Capture the cell that displays the provided text and extract its (X, Y) central coordinate. 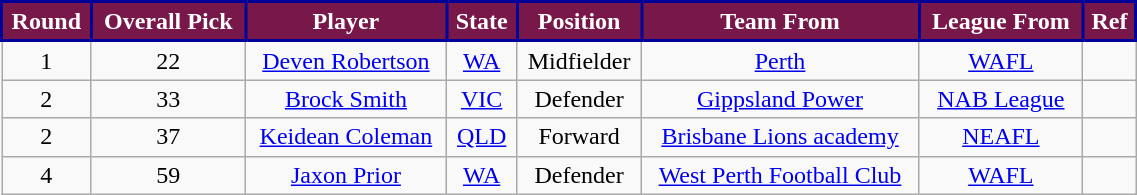
33 (168, 99)
Team From (780, 22)
West Perth Football Club (780, 175)
Deven Robertson (346, 60)
League From (1001, 22)
Brock Smith (346, 99)
NEAFL (1001, 137)
Perth (780, 60)
Brisbane Lions academy (780, 137)
Round (47, 22)
NAB League (1001, 99)
1 (47, 60)
Forward (579, 137)
Position (579, 22)
Jaxon Prior (346, 175)
VIC (482, 99)
Keidean Coleman (346, 137)
Gippsland Power (780, 99)
Player (346, 22)
Overall Pick (168, 22)
Ref (1110, 22)
22 (168, 60)
59 (168, 175)
QLD (482, 137)
4 (47, 175)
Midfielder (579, 60)
37 (168, 137)
State (482, 22)
